Scan for the cell matching the given text and deliver its (X, Y) coordinate at center. 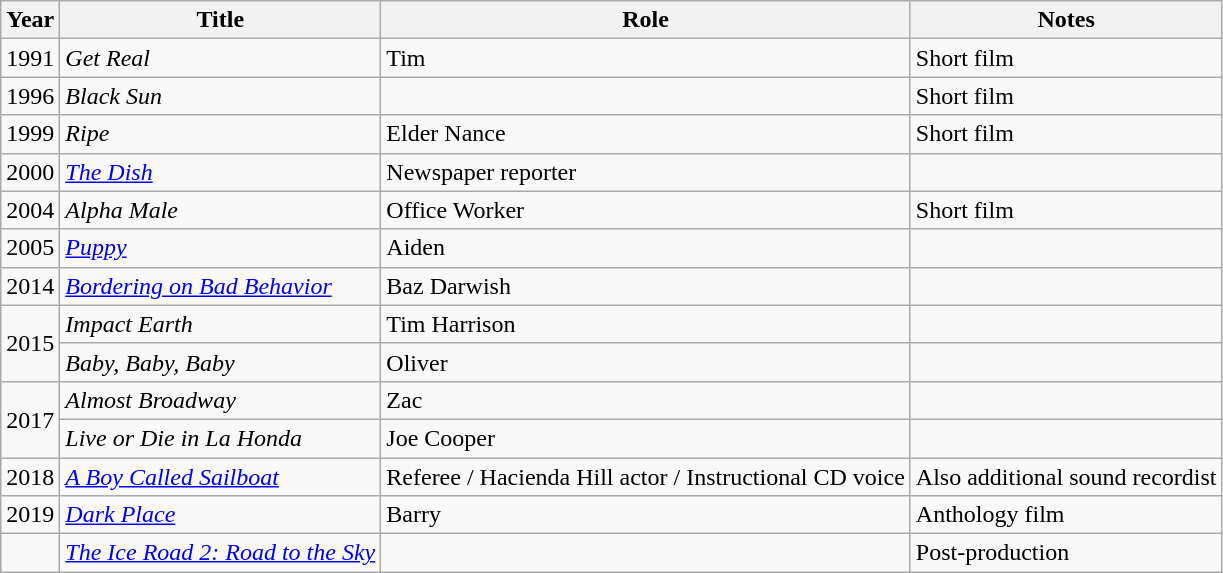
Tim Harrison (646, 324)
Dark Place (220, 515)
2014 (30, 286)
Almost Broadway (220, 400)
Office Worker (646, 210)
Impact Earth (220, 324)
Live or Die in La Honda (220, 438)
Oliver (646, 362)
A Boy Called Sailboat (220, 477)
2005 (30, 248)
1999 (30, 134)
Ripe (220, 134)
Title (220, 20)
2019 (30, 515)
Alpha Male (220, 210)
2017 (30, 419)
2018 (30, 477)
Zac (646, 400)
The Ice Road 2: Road to the Sky (220, 553)
Referee / Hacienda Hill actor / Instructional CD voice (646, 477)
2015 (30, 343)
Tim (646, 58)
Notes (1066, 20)
Bordering on Bad Behavior (220, 286)
Also additional sound recordist (1066, 477)
Role (646, 20)
Black Sun (220, 96)
Year (30, 20)
Elder Nance (646, 134)
1996 (30, 96)
Baby, Baby, Baby (220, 362)
2004 (30, 210)
Aiden (646, 248)
Barry (646, 515)
Joe Cooper (646, 438)
2000 (30, 172)
Get Real (220, 58)
Post-production (1066, 553)
Anthology film (1066, 515)
1991 (30, 58)
The Dish (220, 172)
Newspaper reporter (646, 172)
Puppy (220, 248)
Baz Darwish (646, 286)
